Find where the given text appears and provide that cell's center as (x, y) coordinate. 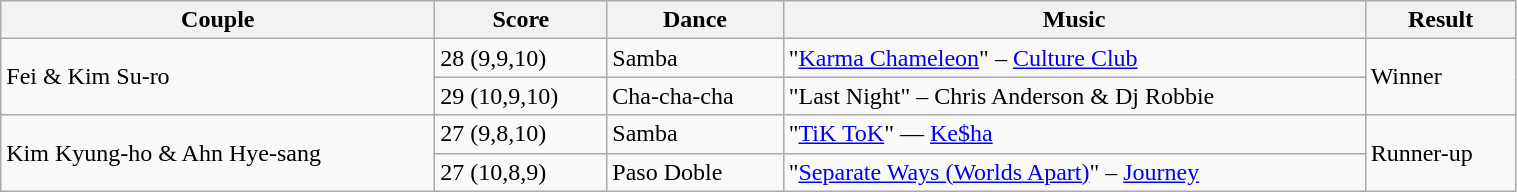
Cha-cha-cha (695, 96)
"TiK ToK" — Ke$ha (1074, 134)
Couple (218, 20)
27 (9,8,10) (521, 134)
Runner-up (1440, 153)
"Last Night" – Chris Anderson & Dj Robbie (1074, 96)
29 (10,9,10) (521, 96)
"Separate Ways (Worlds Apart)" – Journey (1074, 172)
Kim Kyung-ho & Ahn Hye-sang (218, 153)
Dance (695, 20)
Paso Doble (695, 172)
"Karma Chameleon" – Culture Club (1074, 58)
Winner (1440, 77)
Result (1440, 20)
Fei & Kim Su-ro (218, 77)
Music (1074, 20)
27 (10,8,9) (521, 172)
28 (9,9,10) (521, 58)
Score (521, 20)
